Scan for the cell matching the given text and deliver its (X, Y) coordinate at center. 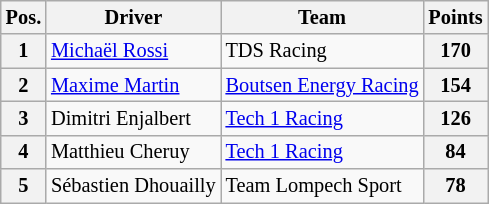
Maxime Martin (133, 85)
Sébastien Dhouailly (133, 186)
1 (24, 51)
Pos. (24, 17)
Driver (133, 17)
Michaël Rossi (133, 51)
84 (456, 152)
Team (322, 17)
170 (456, 51)
5 (24, 186)
Team Lompech Sport (322, 186)
78 (456, 186)
2 (24, 85)
Points (456, 17)
Matthieu Cheruy (133, 152)
Dimitri Enjalbert (133, 118)
4 (24, 152)
3 (24, 118)
TDS Racing (322, 51)
154 (456, 85)
Boutsen Energy Racing (322, 85)
126 (456, 118)
